Detect which cell encompasses the target text, then output its (X, Y) center coordinate. 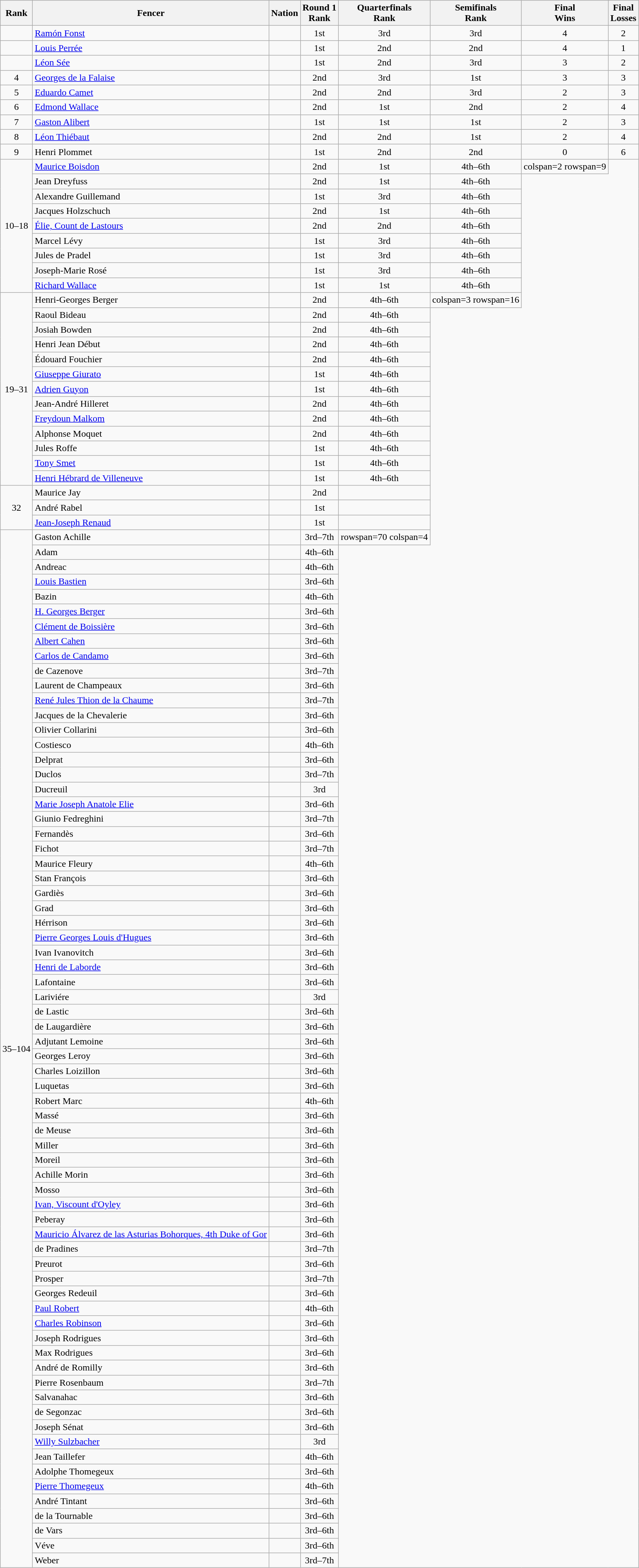
colspan=3 rowspan=16 (476, 300)
Ramón Fonst (151, 33)
Delprat (151, 760)
de Vars (151, 1531)
de Cazenove (151, 670)
Véve (151, 1545)
rowspan=70 colspan=4 (385, 537)
Peberay (151, 1219)
Tony Smet (151, 463)
Charles Robinson (151, 1323)
Carlos de Candamo (151, 656)
de Pradines (151, 1249)
Henri Jean Début (151, 344)
René Jules Thion de la Chaume (151, 700)
de Lastic (151, 1012)
Marie Joseph Anatole Elie (151, 804)
Bazin (151, 596)
Jules Roffe (151, 448)
Fichot (151, 848)
Clément de Boissière (151, 626)
Ivan Ivanovitch (151, 952)
Gaston Achille (151, 537)
Adjutant Lemoine (151, 1041)
Marcel Lévy (151, 241)
5 (16, 92)
Léon Thiébaut (151, 137)
Achille Morin (151, 1175)
Maurice Jay (151, 493)
Édouard Fouchier (151, 359)
Léon Sée (151, 63)
Gardiès (151, 893)
de la Tournable (151, 1516)
Adam (151, 552)
19–31 (16, 389)
Josiah Bowden (151, 330)
Ivan, Viscount d'Oyley (151, 1205)
Maurice Boisdon (151, 166)
Adrien Guyon (151, 389)
André Rabel (151, 508)
Henri de Laborde (151, 967)
Preurot (151, 1264)
de Meuse (151, 1130)
8 (16, 137)
Alphonse Moquet (151, 434)
Henri-Georges Berger (151, 300)
Costiesco (151, 745)
1 (623, 48)
H. Georges Berger (151, 611)
Jean-Joseph Renaud (151, 522)
Maurice Fleury (151, 863)
Gaston Alibert (151, 122)
Adolphe Thomegeux (151, 1471)
Miller (151, 1145)
Salvanahac (151, 1397)
Charles Loizillon (151, 1071)
Élie, Count de Lastours (151, 226)
SemifinalsRank (476, 13)
Jean Dreyfuss (151, 181)
Hérrison (151, 923)
de Laugardière (151, 1027)
Joseph-Marie Rosé (151, 270)
Duclos (151, 774)
Grad (151, 908)
Pierre Rosenbaum (151, 1383)
Louis Perrée (151, 48)
Eduardo Camet (151, 92)
André de Romilly (151, 1367)
Rank (16, 13)
Pierre Thomegeux (151, 1486)
Andreac (151, 567)
Georges de la Falaise (151, 78)
Freydoun Malkom (151, 418)
Stan François (151, 878)
Mosso (151, 1190)
Massé (151, 1115)
Laurent de Champeaux (151, 686)
Lafontaine (151, 982)
Luquetas (151, 1086)
Jacques de la Chevalerie (151, 715)
Jean Taillefer (151, 1457)
Paul Robert (151, 1308)
Giuseppe Giurato (151, 374)
colspan=2 rowspan=9 (565, 166)
Henri Plommet (151, 152)
QuarterfinalsRank (385, 13)
Olivier Collarini (151, 730)
Nation (285, 13)
Raoul Bideau (151, 315)
Jean-André Hilleret (151, 404)
0 (565, 152)
10–18 (16, 226)
Fencer (151, 13)
Jules de Pradel (151, 256)
Weber (151, 1560)
7 (16, 122)
Fernandès (151, 834)
Prosper (151, 1279)
Albert Cahen (151, 641)
Georges Redeuil (151, 1293)
35–104 (16, 1049)
FinalWins (565, 13)
9 (16, 152)
Giunio Fedreghini (151, 819)
Round 1Rank (319, 13)
André Tintant (151, 1501)
Alexandre Guillemand (151, 196)
Jacques Holzschuch (151, 211)
Pierre Georges Louis d'Hugues (151, 938)
de Segonzac (151, 1412)
Willy Sulzbacher (151, 1442)
Joseph Sénat (151, 1427)
Louis Bastien (151, 582)
Joseph Rodrigues (151, 1338)
Lariviére (151, 997)
Mauricio Álvarez de las Asturias Bohorques, 4th Duke of Gor (151, 1234)
FinalLosses (623, 13)
32 (16, 508)
Georges Leroy (151, 1056)
Max Rodrigues (151, 1353)
Richard Wallace (151, 285)
Ducreuil (151, 789)
Robert Marc (151, 1101)
Edmond Wallace (151, 107)
Henri Hébrard de Villeneuve (151, 478)
Moreil (151, 1160)
